Extract the [x, y] coordinate from the center of the cell holding the provided text.  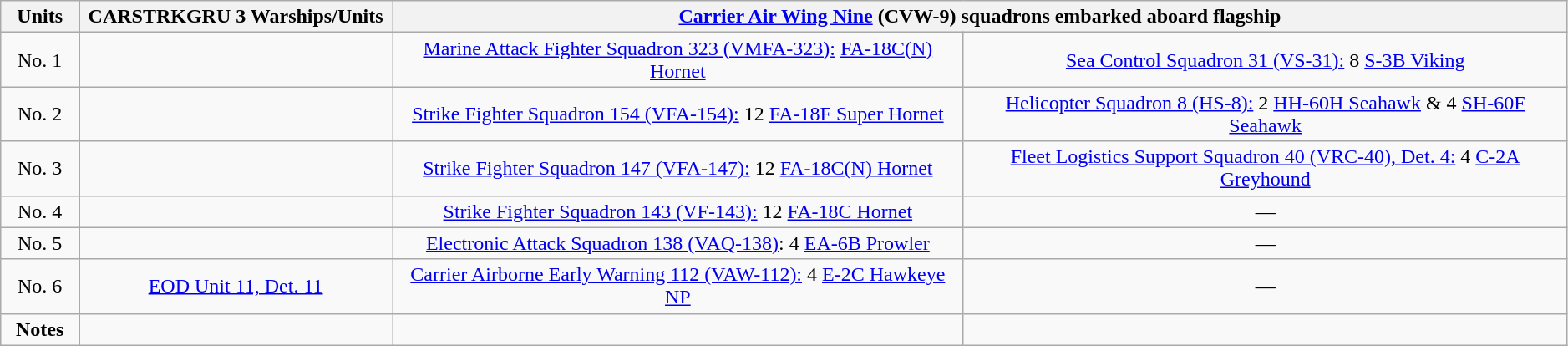
No. 5 [40, 243]
Marine Attack Fighter Squadron 323 (VMFA-323): FA-18C(N) Hornet [678, 60]
EOD Unit 11, Det. 11 [236, 286]
Notes [40, 329]
No. 6 [40, 286]
No. 4 [40, 211]
Strike Fighter Squadron 147 (VFA-147): 12 FA-18C(N) Hornet [678, 169]
No. 2 [40, 114]
Carrier Airborne Early Warning 112 (VAW-112): 4 E-2C Hawkeye NP [678, 286]
Carrier Air Wing Nine (CVW-9) squadrons embarked aboard flagship [981, 17]
Strike Fighter Squadron 143 (VF-143): 12 FA-18C Hornet [678, 211]
Strike Fighter Squadron 154 (VFA-154): 12 FA-18F Super Hornet [678, 114]
No. 1 [40, 60]
Sea Control Squadron 31 (VS-31): 8 S-3B Viking [1265, 60]
Fleet Logistics Support Squadron 40 (VRC-40), Det. 4: 4 C-2A Greyhound [1265, 169]
Helicopter Squadron 8 (HS-8): 2 HH-60H Seahawk & 4 SH-60F Seahawk [1265, 114]
Units [40, 17]
No. 3 [40, 169]
Electronic Attack Squadron 138 (VAQ-138): 4 EA-6B Prowler [678, 243]
CARSTRKGRU 3 Warships/Units [236, 17]
